Output the (x, y) coordinate of the center of the cell containing the given text.  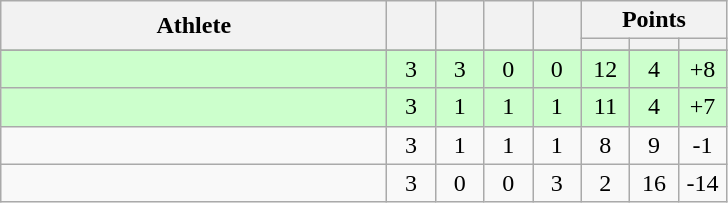
8 (606, 145)
-1 (702, 145)
9 (654, 145)
12 (606, 69)
11 (606, 107)
16 (654, 183)
Athlete (194, 26)
2 (606, 183)
+8 (702, 69)
-14 (702, 183)
Points (654, 20)
+7 (702, 107)
